Extract the (x, y) coordinate from the center of the cell holding the provided text.  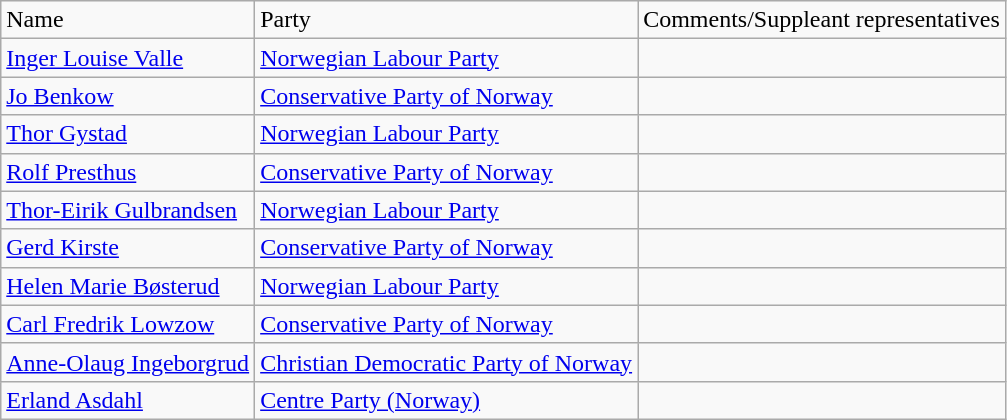
Erland Asdahl (128, 400)
Thor Gystad (128, 134)
Name (128, 20)
Helen Marie Bøsterud (128, 286)
Thor-Eirik Gulbrandsen (128, 210)
Anne-Olaug Ingeborgrud (128, 362)
Party (446, 20)
Centre Party (Norway) (446, 400)
Rolf Presthus (128, 172)
Christian Democratic Party of Norway (446, 362)
Comments/Suppleant representatives (822, 20)
Jo Benkow (128, 96)
Carl Fredrik Lowzow (128, 324)
Inger Louise Valle (128, 58)
Gerd Kirste (128, 248)
